Scan for the cell matching the given text and deliver its [X, Y] coordinate at center. 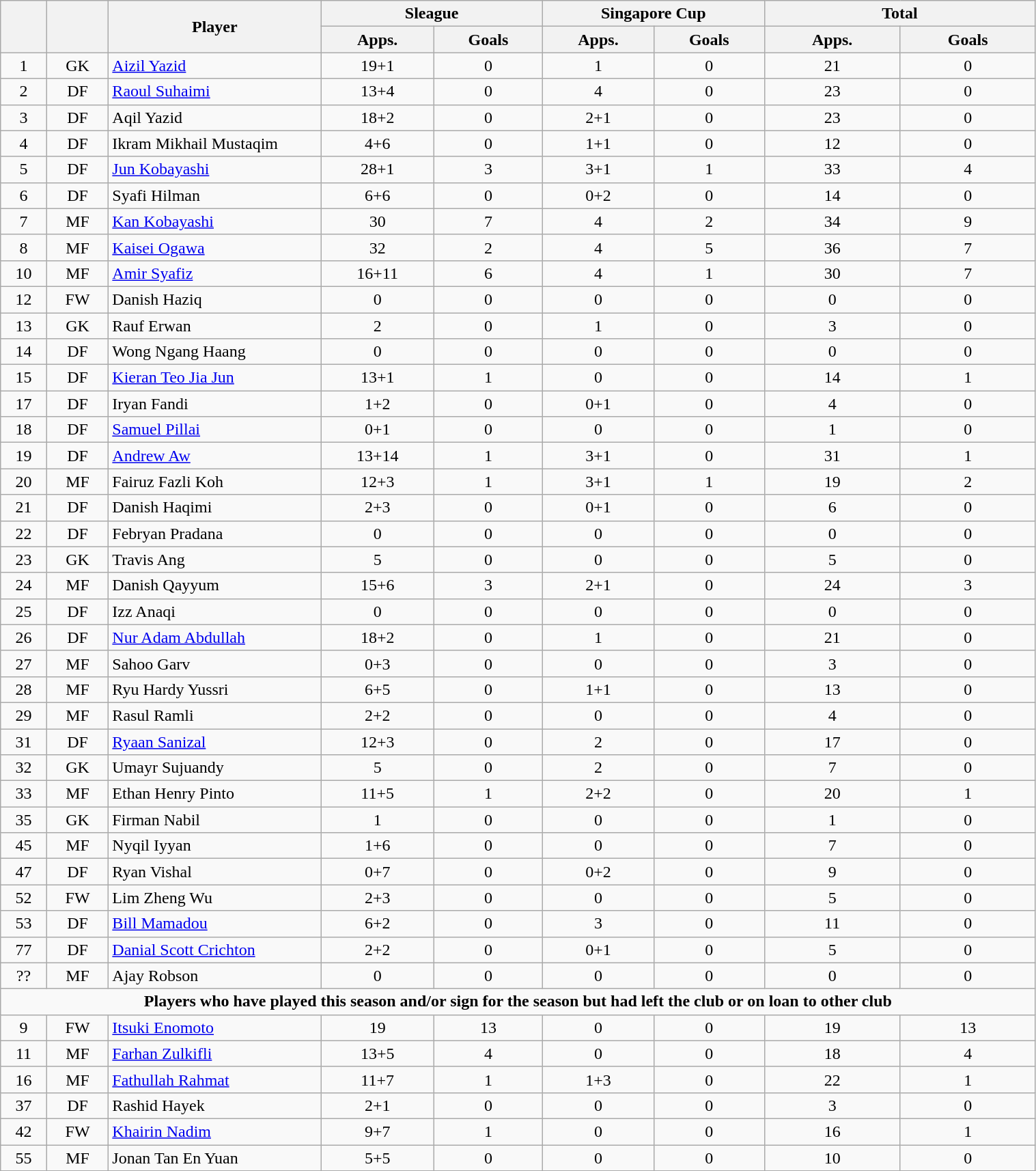
13+14 [378, 456]
Total [900, 14]
0+7 [378, 872]
55 [24, 1158]
15+6 [378, 585]
Jun Kobayashi [214, 169]
Travis Ang [214, 560]
1+2 [378, 404]
Syafi Hilman [214, 195]
Aqil Yazid [214, 118]
77 [24, 950]
25 [24, 611]
Rauf Erwan [214, 326]
9+7 [378, 1131]
Sahoo Garv [214, 663]
Kan Kobayashi [214, 221]
Bill Mamadou [214, 924]
Izz Anaqi [214, 611]
Farhan Zulkifli [214, 1053]
15 [24, 378]
Itsuki Enomoto [214, 1028]
Nur Adam Abdullah [214, 637]
6+6 [378, 195]
Fathullah Rahmat [214, 1079]
53 [24, 924]
Nyqil Iyyan [214, 846]
19+1 [378, 66]
36 [832, 247]
Kaisei Ogawa [214, 247]
Danial Scott Crichton [214, 950]
Ikram Mikhail Mustaqim [214, 143]
Khairin Nadim [214, 1131]
Amir Syafiz [214, 273]
8 [24, 247]
28 [24, 689]
Ryaan Sanizal [214, 741]
Wong Ngang Haang [214, 352]
Ryu Hardy Yussri [214, 689]
Ethan Henry Pinto [214, 794]
47 [24, 872]
Raoul Suhaimi [214, 92]
Fairuz Fazli Koh [214, 482]
Rashid Hayek [214, 1105]
Singapore Cup [653, 14]
34 [832, 221]
52 [24, 898]
6+5 [378, 689]
Aizil Yazid [214, 66]
5+5 [378, 1158]
Umayr Sujuandy [214, 768]
Iryan Fandi [214, 404]
Firman Nabil [214, 820]
Players who have played this season and/or sign for the season but had left the club or on loan to other club [518, 1002]
Kieran Teo Jia Jun [214, 378]
Jonan Tan En Yuan [214, 1158]
Samuel Pillai [214, 430]
?? [24, 976]
Ryan Vishal [214, 872]
Lim Zheng Wu [214, 898]
4+6 [378, 143]
26 [24, 637]
Andrew Aw [214, 456]
13+5 [378, 1053]
27 [24, 663]
37 [24, 1105]
Sleague [432, 14]
Danish Qayyum [214, 585]
35 [24, 820]
Febryan Pradana [214, 534]
42 [24, 1131]
1+3 [598, 1079]
Danish Haqimi [214, 508]
29 [24, 715]
0+3 [378, 663]
Player [214, 27]
28+1 [378, 169]
11+5 [378, 794]
16+11 [378, 273]
45 [24, 846]
Danish Haziq [214, 299]
11+7 [378, 1079]
1+6 [378, 846]
Rasul Ramli [214, 715]
13+1 [378, 378]
6+2 [378, 924]
Ajay Robson [214, 976]
13+4 [378, 92]
